Return the [x, y] coordinate for the center point of the cell that contains the specified text.  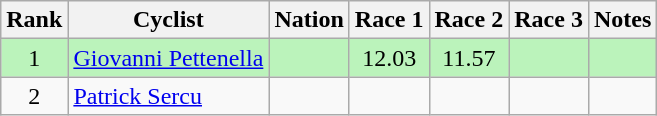
1 [34, 58]
12.03 [389, 58]
Notes [622, 20]
11.57 [469, 58]
Giovanni Pettenella [168, 58]
Rank [34, 20]
Nation [309, 20]
Race 1 [389, 20]
Cyclist [168, 20]
Race 2 [469, 20]
2 [34, 96]
Race 3 [549, 20]
Patrick Sercu [168, 96]
